Find where the given text appears and provide that cell's center as (x, y) coordinate. 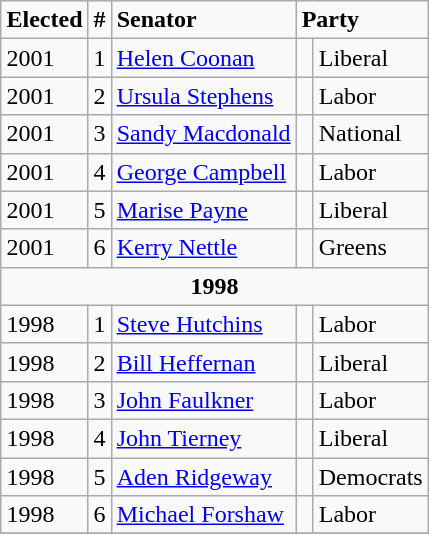
Steve Hutchins (204, 324)
John Faulkner (204, 400)
Ursula Stephens (204, 96)
Democrats (370, 477)
Greens (370, 248)
Elected (44, 20)
Sandy Macdonald (204, 134)
John Tierney (204, 438)
Bill Heffernan (204, 362)
Helen Coonan (204, 58)
# (100, 20)
Marise Payne (204, 210)
National (370, 134)
Kerry Nettle (204, 248)
Senator (204, 20)
Michael Forshaw (204, 515)
Aden Ridgeway (204, 477)
Party (362, 20)
George Campbell (204, 172)
